Search for the cell housing the specified text and yield its [X, Y] center coordinate. 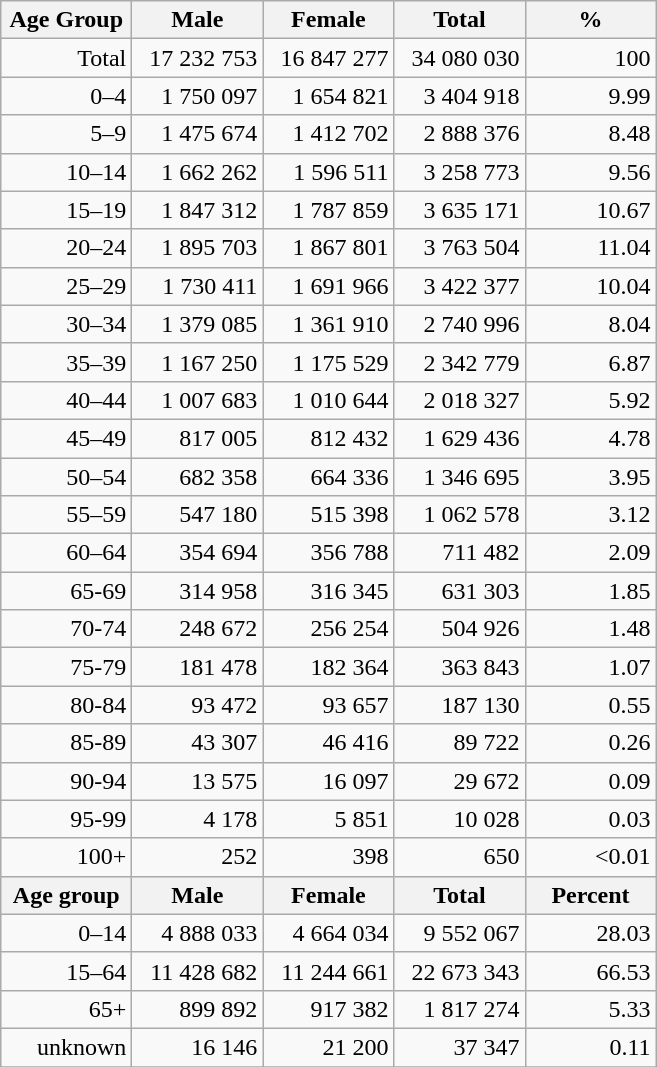
182 364 [328, 667]
16 847 277 [328, 58]
11 428 682 [198, 971]
Age group [66, 895]
1 750 097 [198, 96]
9.56 [590, 172]
1 175 529 [328, 362]
1 346 695 [460, 477]
20–24 [66, 248]
50–54 [66, 477]
1 596 511 [328, 172]
Percent [590, 895]
66.53 [590, 971]
100+ [66, 857]
21 200 [328, 1047]
25–29 [66, 286]
0.03 [590, 819]
1 379 085 [198, 324]
316 345 [328, 591]
95-99 [66, 819]
899 892 [198, 1009]
% [590, 20]
75-79 [66, 667]
55–59 [66, 515]
3 404 918 [460, 96]
1 007 683 [198, 400]
30–34 [66, 324]
10.67 [590, 210]
504 926 [460, 629]
664 336 [328, 477]
354 694 [198, 553]
5 851 [328, 819]
252 [198, 857]
100 [590, 58]
1 010 644 [328, 400]
2 018 327 [460, 400]
35–39 [66, 362]
8.48 [590, 134]
80-84 [66, 705]
45–49 [66, 438]
1 167 250 [198, 362]
2 888 376 [460, 134]
631 303 [460, 591]
711 482 [460, 553]
1 361 910 [328, 324]
1 817 274 [460, 1009]
3 422 377 [460, 286]
4.78 [590, 438]
1 867 801 [328, 248]
356 788 [328, 553]
90-94 [66, 781]
4 888 033 [198, 933]
0.11 [590, 1047]
8.04 [590, 324]
65-69 [66, 591]
547 180 [198, 515]
1 629 436 [460, 438]
0.09 [590, 781]
187 130 [460, 705]
Age Group [66, 20]
1 654 821 [328, 96]
1.07 [590, 667]
5.92 [590, 400]
89 722 [460, 743]
93 657 [328, 705]
43 307 [198, 743]
10 028 [460, 819]
1 062 578 [460, 515]
28.03 [590, 933]
1 662 262 [198, 172]
1 847 312 [198, 210]
363 843 [460, 667]
0.55 [590, 705]
248 672 [198, 629]
10–14 [66, 172]
1 412 702 [328, 134]
10.04 [590, 286]
1 730 411 [198, 286]
22 673 343 [460, 971]
unknown [66, 1047]
3 635 171 [460, 210]
46 416 [328, 743]
9.99 [590, 96]
15–19 [66, 210]
1 895 703 [198, 248]
16 146 [198, 1047]
256 254 [328, 629]
40–44 [66, 400]
3.95 [590, 477]
2 740 996 [460, 324]
817 005 [198, 438]
1 691 966 [328, 286]
515 398 [328, 515]
181 478 [198, 667]
1.48 [590, 629]
2.09 [590, 553]
11.04 [590, 248]
93 472 [198, 705]
4 178 [198, 819]
0.26 [590, 743]
1 787 859 [328, 210]
398 [328, 857]
314 958 [198, 591]
65+ [66, 1009]
15–64 [66, 971]
13 575 [198, 781]
9 552 067 [460, 933]
70-74 [66, 629]
17 232 753 [198, 58]
6.87 [590, 362]
0–4 [66, 96]
4 664 034 [328, 933]
1 475 674 [198, 134]
3.12 [590, 515]
11 244 661 [328, 971]
16 097 [328, 781]
37 347 [460, 1047]
<0.01 [590, 857]
5.33 [590, 1009]
29 672 [460, 781]
0–14 [66, 933]
682 358 [198, 477]
3 258 773 [460, 172]
34 080 030 [460, 58]
3 763 504 [460, 248]
812 432 [328, 438]
1.85 [590, 591]
5–9 [66, 134]
2 342 779 [460, 362]
85-89 [66, 743]
650 [460, 857]
917 382 [328, 1009]
60–64 [66, 553]
